Search for the cell housing the specified text and yield its (x, y) center coordinate. 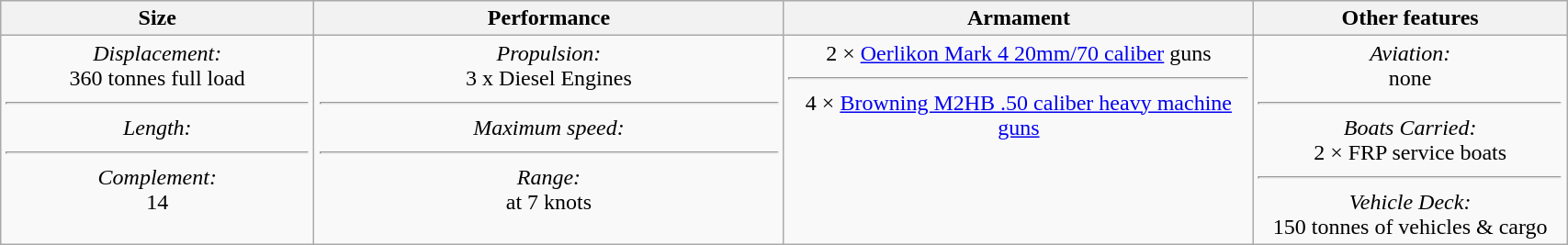
Performance (549, 18)
Other features (1411, 18)
Armament (1018, 18)
Size (158, 18)
Displacement:360 tonnes full load Length: Complement:14 (158, 139)
Propulsion:3 x Diesel Engines Maximum speed: Range: at 7 knots (549, 139)
Aviation:noneBoats Carried:2 × FRP service boats Vehicle Deck:150 tonnes of vehicles & cargo (1411, 139)
2 × Oerlikon Mark 4 20mm/70 caliber guns 4 × Browning M2HB .50 caliber heavy machine guns (1018, 139)
